For the text-containing cell, return its midpoint in [x, y] coordinate format. 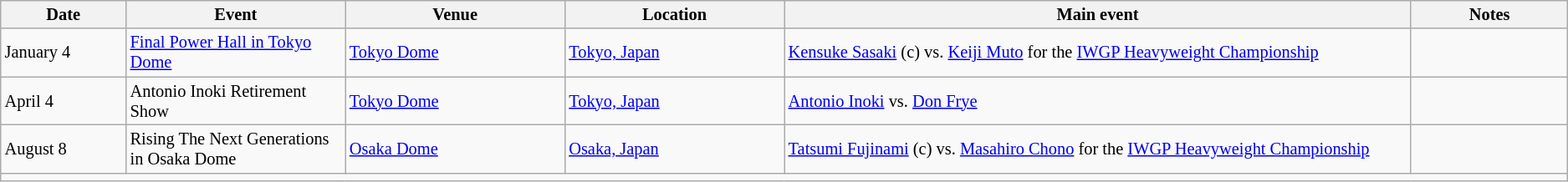
Antonio Inoki vs. Don Frye [1098, 101]
January 4 [64, 53]
Kensuke Sasaki (c) vs. Keiji Muto for the IWGP Heavyweight Championship [1098, 53]
Osaka Dome [455, 149]
August 8 [64, 149]
Date [64, 14]
Event [236, 14]
Venue [455, 14]
Rising The Next Generations in Osaka Dome [236, 149]
Main event [1098, 14]
Tatsumi Fujinami (c) vs. Masahiro Chono for the IWGP Heavyweight Championship [1098, 149]
Location [674, 14]
Final Power Hall in Tokyo Dome [236, 53]
Antonio Inoki Retirement Show [236, 101]
Osaka, Japan [674, 149]
April 4 [64, 101]
Notes [1489, 14]
